Determine the (x, y) coordinate at the center of the cell enclosing the given text.  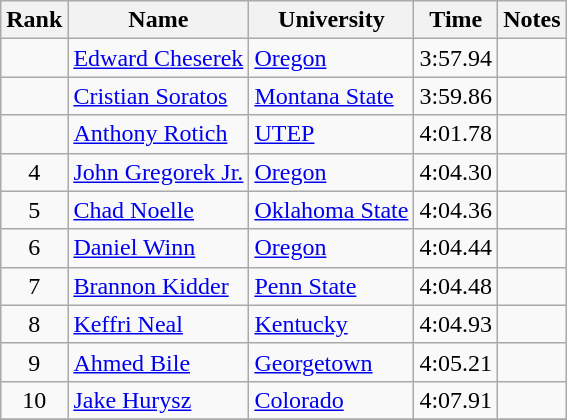
4:07.91 (456, 400)
3:59.86 (456, 96)
4:04.44 (456, 248)
University (332, 20)
Colorado (332, 400)
Time (456, 20)
4:05.21 (456, 362)
UTEP (332, 134)
4 (34, 172)
9 (34, 362)
7 (34, 286)
Ahmed Bile (158, 362)
4:04.48 (456, 286)
Penn State (332, 286)
6 (34, 248)
4:04.93 (456, 324)
Brannon Kidder (158, 286)
Chad Noelle (158, 210)
Edward Cheserek (158, 58)
Name (158, 20)
4:01.78 (456, 134)
Anthony Rotich (158, 134)
Montana State (332, 96)
Cristian Soratos (158, 96)
Keffri Neal (158, 324)
Notes (532, 20)
3:57.94 (456, 58)
4:04.30 (456, 172)
4:04.36 (456, 210)
John Gregorek Jr. (158, 172)
Kentucky (332, 324)
10 (34, 400)
5 (34, 210)
Georgetown (332, 362)
Oklahoma State (332, 210)
8 (34, 324)
Jake Hurysz (158, 400)
Daniel Winn (158, 248)
Rank (34, 20)
